Return the [X, Y] coordinate for the center point of the cell that contains the specified text.  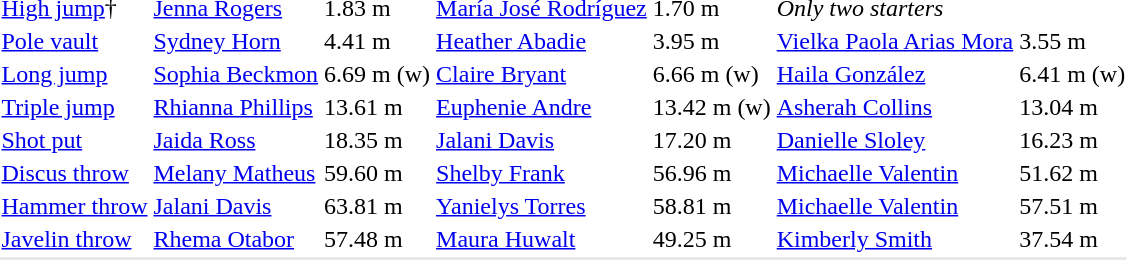
Sophia Beckmon [236, 74]
Kimberly Smith [895, 239]
13.42 m (w) [712, 107]
Shelby Frank [542, 173]
3.55 m [1072, 41]
37.54 m [1072, 239]
4.41 m [378, 41]
Vielka Paola Arias Mora [895, 41]
Heather Abadie [542, 41]
Rhema Otabor [236, 239]
Asherah Collins [895, 107]
Long jump [74, 74]
6.69 m (w) [378, 74]
56.96 m [712, 173]
Pole vault [74, 41]
16.23 m [1072, 140]
Hammer throw [74, 206]
Discus throw [74, 173]
17.20 m [712, 140]
3.95 m [712, 41]
13.04 m [1072, 107]
Haila González [895, 74]
6.66 m (w) [712, 74]
Euphenie Andre [542, 107]
57.51 m [1072, 206]
6.41 m (w) [1072, 74]
63.81 m [378, 206]
Sydney Horn [236, 41]
Yanielys Torres [542, 206]
Triple jump [74, 107]
58.81 m [712, 206]
59.60 m [378, 173]
51.62 m [1072, 173]
Claire Bryant [542, 74]
18.35 m [378, 140]
Melany Matheus [236, 173]
Shot put [74, 140]
Rhianna Phillips [236, 107]
49.25 m [712, 239]
Jaida Ross [236, 140]
57.48 m [378, 239]
Danielle Sloley [895, 140]
Maura Huwalt [542, 239]
13.61 m [378, 107]
Javelin throw [74, 239]
